Return [x, y] of the center of cell containing provided text 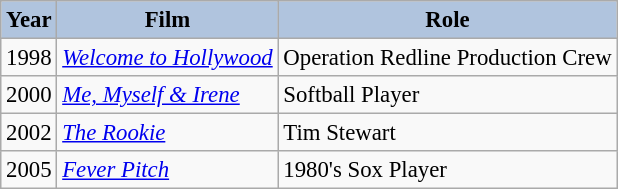
2000 [29, 95]
Softball Player [448, 95]
Film [168, 20]
The Rookie [168, 133]
Welcome to Hollywood [168, 58]
Tim Stewart [448, 133]
1980's Sox Player [448, 170]
2005 [29, 170]
1998 [29, 58]
2002 [29, 133]
Operation Redline Production Crew [448, 58]
Role [448, 20]
Year [29, 20]
Me, Myself & Irene [168, 95]
Fever Pitch [168, 170]
